Search for the cell housing the specified text and yield its (X, Y) center coordinate. 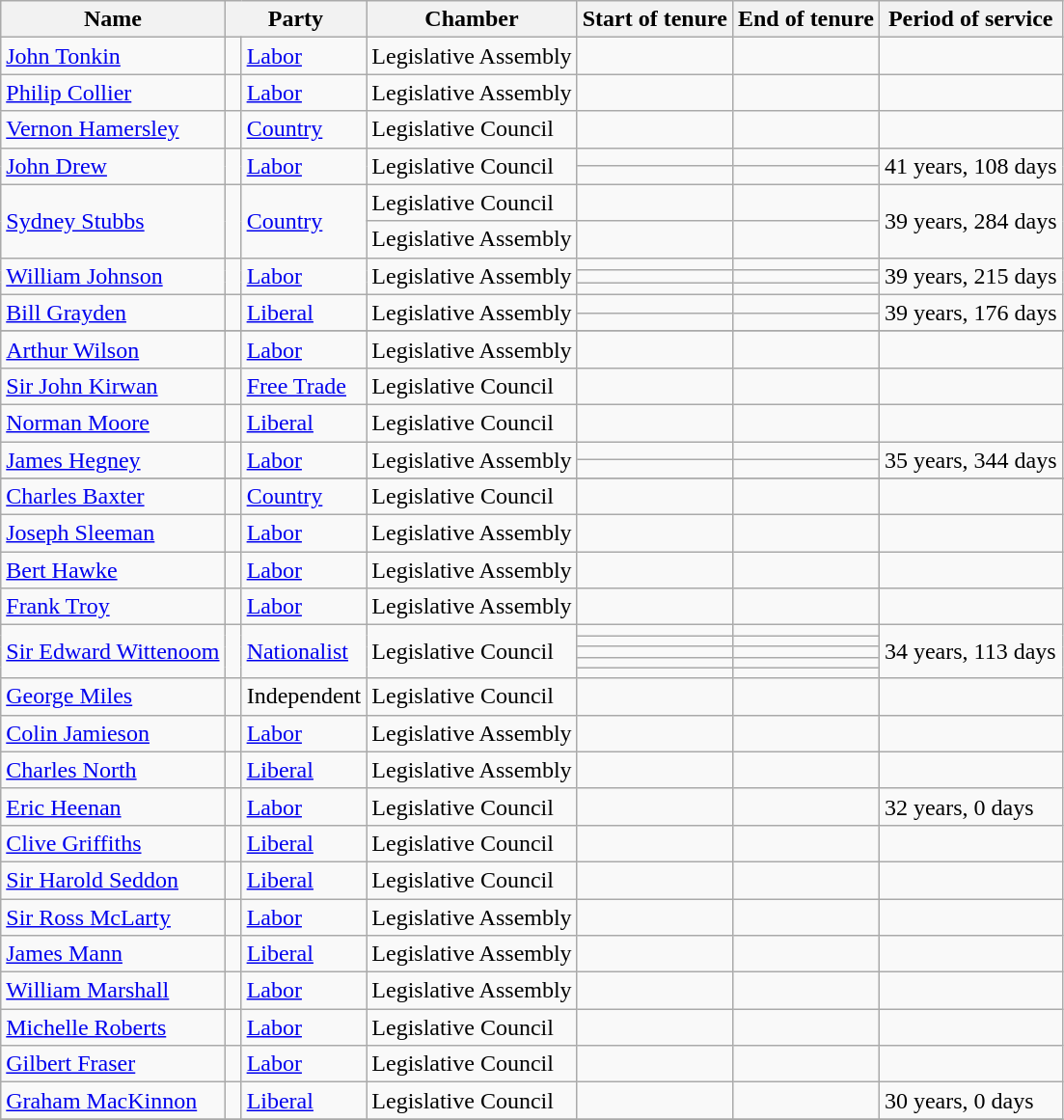
Start of tenure (654, 19)
Period of service (970, 19)
39 years, 215 days (970, 276)
Bert Hawke (113, 570)
Eric Heenan (113, 806)
41 years, 108 days (970, 166)
35 years, 344 days (970, 460)
Vernon Hamersley (113, 129)
Michelle Roberts (113, 1027)
Joseph Sleeman (113, 533)
Bill Grayden (113, 313)
30 years, 0 days (970, 1101)
Name (113, 19)
John Drew (113, 166)
Independent (304, 697)
William Johnson (113, 276)
Sir Harold Seddon (113, 880)
34 years, 113 days (970, 652)
Arthur Wilson (113, 349)
Colin Jamieson (113, 733)
39 years, 284 days (970, 221)
James Mann (113, 954)
Charles Baxter (113, 497)
Sir Ross McLarty (113, 917)
William Marshall (113, 991)
Clive Griffiths (113, 843)
39 years, 176 days (970, 313)
Charles North (113, 770)
End of tenure (805, 19)
Gilbert Fraser (113, 1064)
Philip Collier (113, 93)
Graham MacKinnon (113, 1101)
Chamber (472, 19)
Norman Moore (113, 423)
George Miles (113, 697)
Party (295, 19)
32 years, 0 days (970, 806)
Sydney Stubbs (113, 221)
Sir John Kirwan (113, 386)
Frank Troy (113, 607)
Free Trade (304, 386)
Sir Edward Wittenoom (113, 652)
James Hegney (113, 460)
John Tonkin (113, 56)
Nationalist (304, 652)
